Detect which cell encompasses the target text, then output its (x, y) center coordinate. 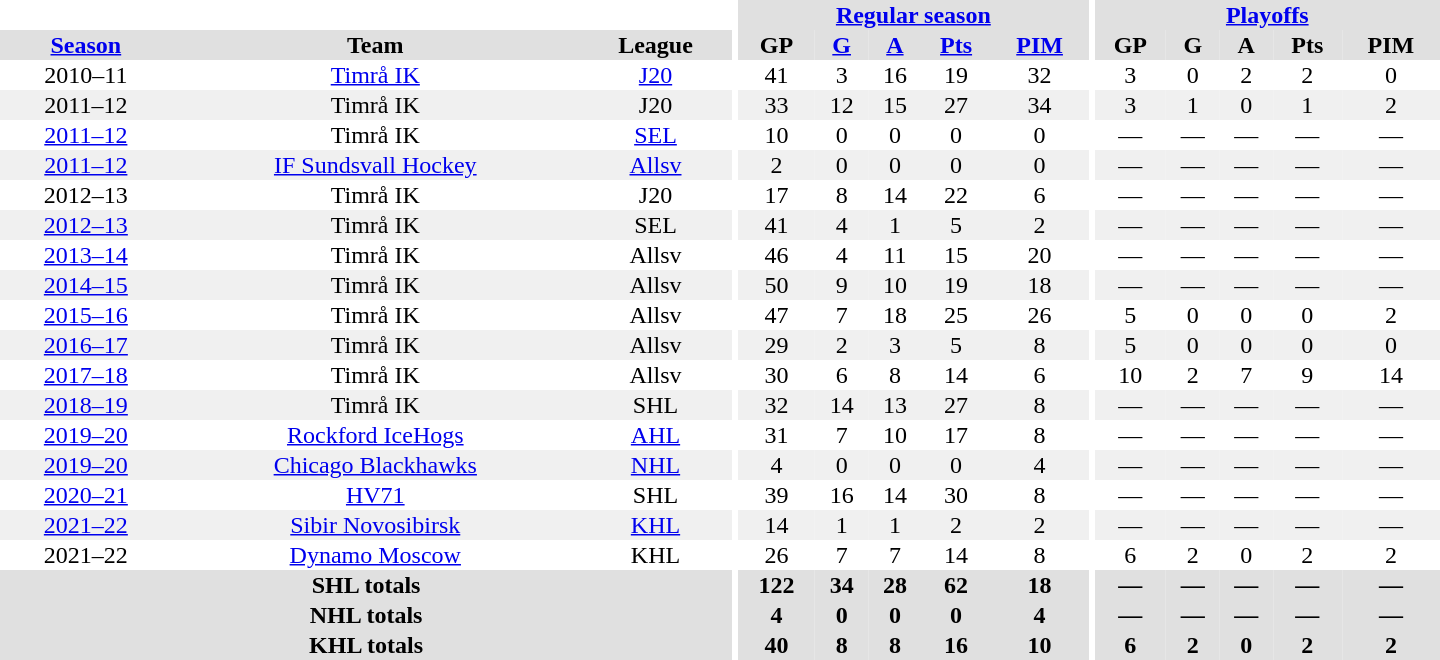
12 (842, 105)
2014–15 (86, 285)
25 (956, 315)
2020–21 (86, 495)
62 (956, 585)
Regular season (914, 15)
Rockford IceHogs (376, 435)
Chicago Blackhawks (376, 465)
28 (894, 585)
IF Sundsvall Hockey (376, 165)
39 (776, 495)
Sibir Novosibirsk (376, 525)
22 (956, 195)
46 (776, 255)
122 (776, 585)
KHL totals (366, 645)
Playoffs (1268, 15)
2016–17 (86, 345)
31 (776, 435)
33 (776, 105)
29 (776, 345)
40 (776, 645)
2013–14 (86, 255)
HV71 (376, 495)
2010–11 (86, 75)
League (656, 45)
Season (86, 45)
AHL (656, 435)
NHL (656, 465)
47 (776, 315)
Team (376, 45)
SHL totals (366, 585)
Dynamo Moscow (376, 555)
20 (1040, 255)
2017–18 (86, 375)
2018–19 (86, 405)
2015–16 (86, 315)
NHL totals (366, 615)
11 (894, 255)
50 (776, 285)
13 (894, 405)
